Scan for the cell matching the given text and deliver its [X, Y] coordinate at center. 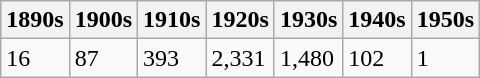
1,480 [308, 58]
87 [103, 58]
1920s [240, 20]
1 [445, 58]
1910s [172, 20]
1890s [35, 20]
1900s [103, 20]
393 [172, 58]
102 [377, 58]
1940s [377, 20]
2,331 [240, 58]
1930s [308, 20]
16 [35, 58]
1950s [445, 20]
